Return (X, Y) of the center of cell containing provided text 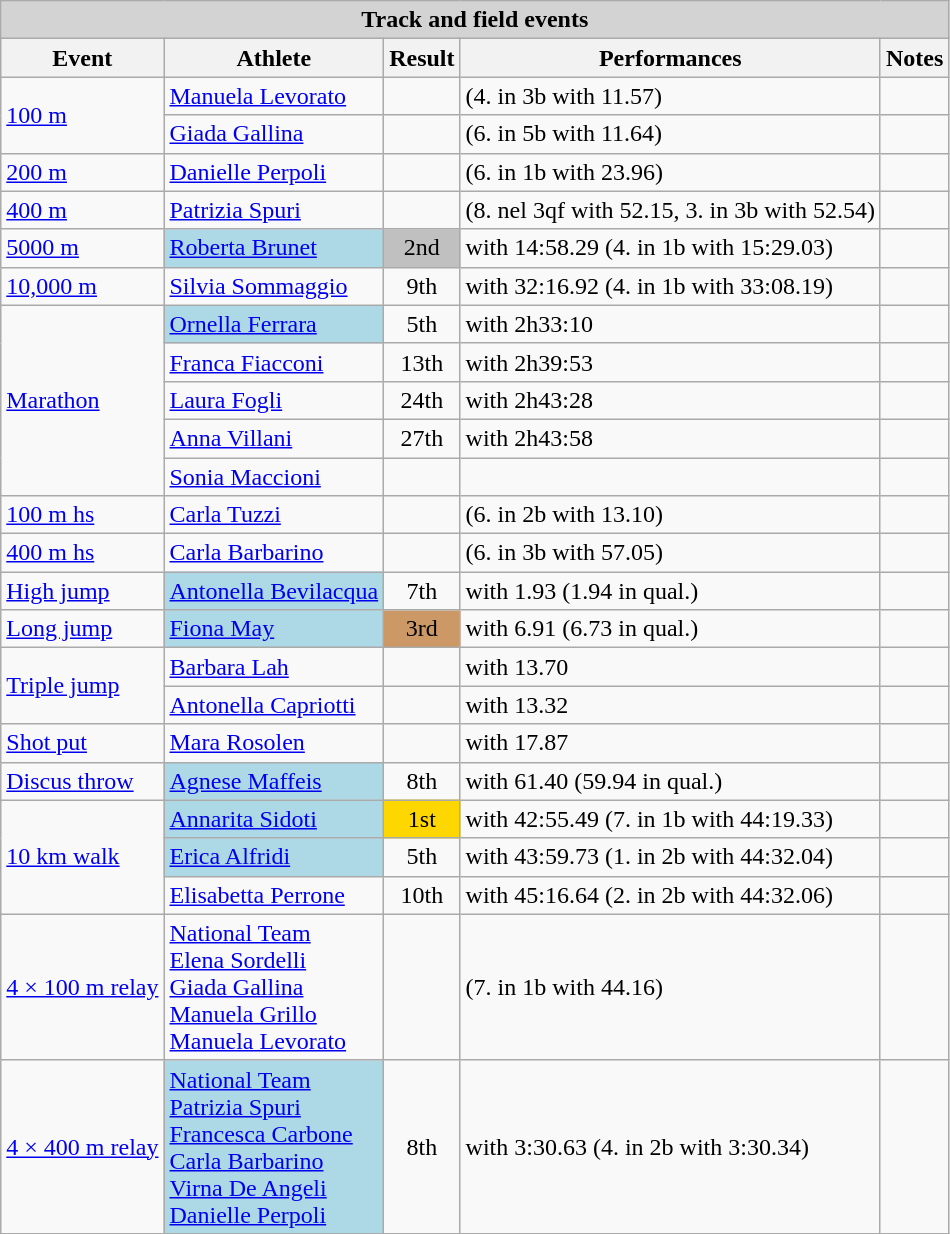
Laura Fogli (274, 400)
4 × 100 m relay (82, 987)
Manuela Levorato (274, 96)
Marathon (82, 400)
1st (422, 819)
2nd (422, 248)
Roberta Brunet (274, 248)
with 3:30.63 (4. in 2b with 3:30.34) (670, 1146)
(6. in 3b with 57.05) (670, 553)
Notes (914, 58)
(8. nel 3qf with 52.15, 3. in 3b with 52.54) (670, 210)
400 m hs (82, 553)
Antonella Capriotti (274, 705)
100 m hs (82, 515)
Carla Barbarino (274, 553)
Ornella Ferrara (274, 324)
13th (422, 362)
with 14:58.29 (4. in 1b with 15:29.03) (670, 248)
400 m (82, 210)
Track and field events (475, 20)
27th (422, 438)
with 6.91 (6.73 in qual.) (670, 629)
Event (82, 58)
with 32:16.92 (4. in 1b with 33:08.19) (670, 286)
Patrizia Spuri (274, 210)
(7. in 1b with 44.16) (670, 987)
Anna Villani (274, 438)
(6. in 1b with 23.96) (670, 172)
4 × 400 m relay (82, 1146)
with 13.32 (670, 705)
Result (422, 58)
with 13.70 (670, 667)
3rd (422, 629)
Mara Rosolen (274, 743)
with 1.93 (1.94 in qual.) (670, 591)
Annarita Sidoti (274, 819)
9th (422, 286)
Triple jump (82, 686)
with 2h39:53 (670, 362)
200 m (82, 172)
Agnese Maffeis (274, 781)
10 km walk (82, 857)
Long jump (82, 629)
Silvia Sommaggio (274, 286)
24th (422, 400)
High jump (82, 591)
with 17.87 (670, 743)
Athlete (274, 58)
(6. in 5b with 11.64) (670, 134)
Danielle Perpoli (274, 172)
Antonella Bevilacqua (274, 591)
with 43:59.73 (1. in 2b with 44:32.04) (670, 857)
5000 m (82, 248)
Elisabetta Perrone (274, 895)
Franca Fiacconi (274, 362)
100 m (82, 115)
with 42:55.49 (7. in 1b with 44:19.33) (670, 819)
7th (422, 591)
10th (422, 895)
National TeamPatrizia SpuriFrancesca CarboneCarla BarbarinoVirna De AngeliDanielle Perpoli (274, 1146)
with 45:16.64 (2. in 2b with 44:32.06) (670, 895)
with 2h43:28 (670, 400)
10,000 m (82, 286)
Erica Alfridi (274, 857)
with 2h33:10 (670, 324)
Barbara Lah (274, 667)
Fiona May (274, 629)
Performances (670, 58)
with 2h43:58 (670, 438)
National TeamElena SordelliGiada GallinaManuela GrilloManuela Levorato (274, 987)
with 61.40 (59.94 in qual.) (670, 781)
(6. in 2b with 13.10) (670, 515)
Sonia Maccioni (274, 477)
Discus throw (82, 781)
Carla Tuzzi (274, 515)
(4. in 3b with 11.57) (670, 96)
Shot put (82, 743)
Giada Gallina (274, 134)
